Return (x, y) of the center of cell containing provided text 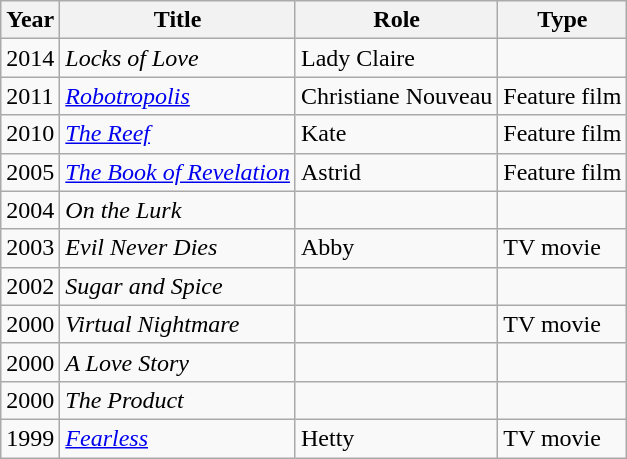
Hetty (396, 438)
Locks of Love (178, 58)
Abby (396, 248)
Year (30, 20)
Title (178, 20)
2014 (30, 58)
Virtual Nightmare (178, 324)
On the Lurk (178, 210)
The Product (178, 400)
Christiane Nouveau (396, 96)
2004 (30, 210)
Astrid (396, 172)
2011 (30, 96)
Role (396, 20)
Sugar and Spice (178, 286)
Fearless (178, 438)
The Book of Revelation (178, 172)
The Reef (178, 134)
2002 (30, 286)
2005 (30, 172)
A Love Story (178, 362)
Lady Claire (396, 58)
1999 (30, 438)
2003 (30, 248)
Robotropolis (178, 96)
2010 (30, 134)
Type (562, 20)
Evil Never Dies (178, 248)
Kate (396, 134)
